Find where the given text appears and provide that cell's center as [x, y] coordinate. 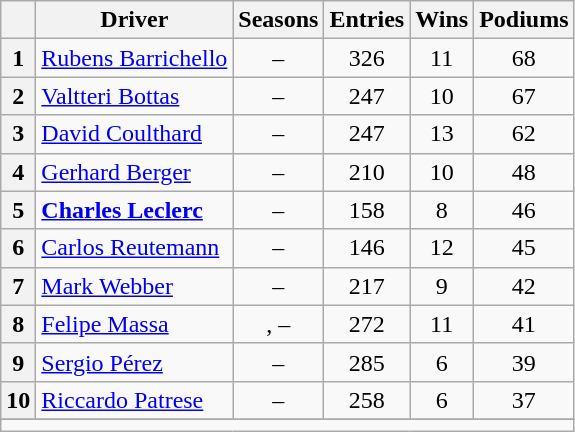
68 [524, 58]
David Coulthard [134, 134]
158 [367, 210]
Mark Webber [134, 286]
Entries [367, 20]
Valtteri Bottas [134, 96]
5 [18, 210]
67 [524, 96]
Driver [134, 20]
48 [524, 172]
2 [18, 96]
62 [524, 134]
217 [367, 286]
46 [524, 210]
Gerhard Berger [134, 172]
45 [524, 248]
Carlos Reutemann [134, 248]
Charles Leclerc [134, 210]
41 [524, 324]
39 [524, 362]
42 [524, 286]
Felipe Massa [134, 324]
326 [367, 58]
3 [18, 134]
Wins [442, 20]
4 [18, 172]
Sergio Pérez [134, 362]
258 [367, 400]
13 [442, 134]
Seasons [278, 20]
7 [18, 286]
1 [18, 58]
272 [367, 324]
12 [442, 248]
Podiums [524, 20]
37 [524, 400]
285 [367, 362]
210 [367, 172]
146 [367, 248]
Rubens Barrichello [134, 58]
, – [278, 324]
Riccardo Patrese [134, 400]
